Search for the cell housing the specified text and yield its [x, y] center coordinate. 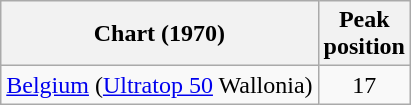
Peakposition [364, 34]
Belgium (Ultratop 50 Wallonia) [160, 85]
17 [364, 85]
Chart (1970) [160, 34]
